Extract the [X, Y] coordinate from the center of the cell holding the provided text.  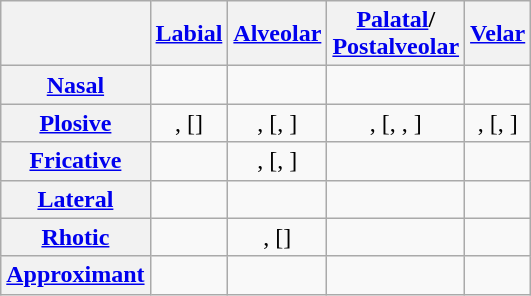
Fricative [76, 161]
Rhotic [76, 237]
Nasal [76, 85]
Approximant [76, 275]
Labial [189, 34]
Plosive [76, 123]
Velar [498, 34]
Lateral [76, 199]
, [, , ] [396, 123]
Alveolar [278, 34]
Palatal/Postalveolar [396, 34]
